Capture the cell that displays the provided text and extract its (X, Y) central coordinate. 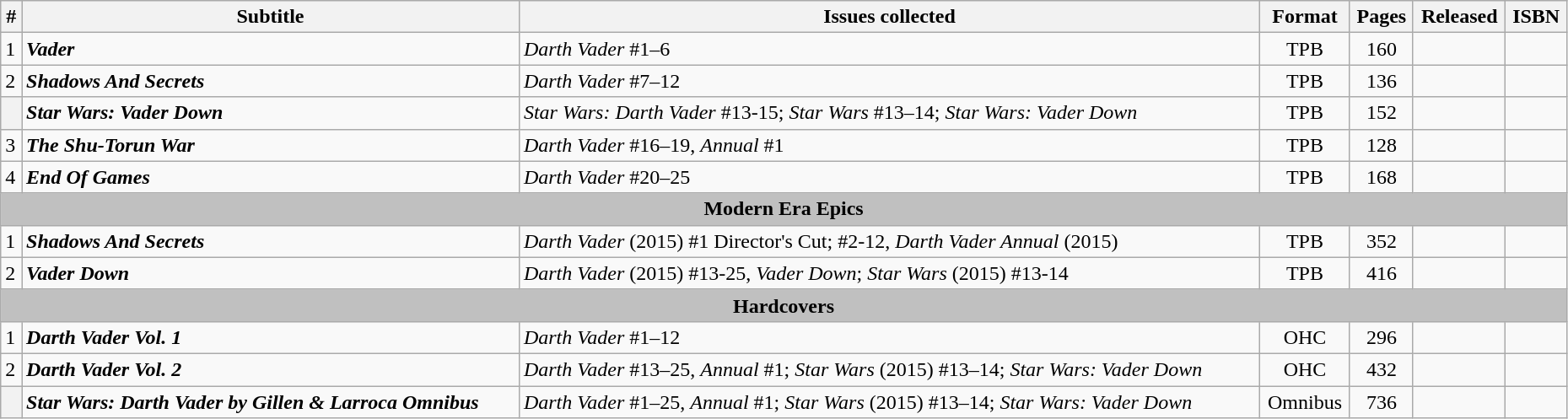
352 (1382, 241)
Format (1306, 17)
Darth Vader (2015) #1 Director's Cut; #2-12, Darth Vader Annual (2015) (889, 241)
End Of Games (271, 177)
3 (12, 145)
736 (1382, 402)
Darth Vader #1–25, Annual #1; Star Wars (2015) #13–14; Star Wars: Vader Down (889, 402)
168 (1382, 177)
Vader Down (271, 273)
Darth Vader Vol. 2 (271, 369)
Darth Vader (2015) #13-25, Vader Down; Star Wars (2015) #13-14 (889, 273)
Darth Vader #1–6 (889, 49)
Hardcovers (784, 305)
160 (1382, 49)
Omnibus (1306, 402)
Star Wars: Darth Vader #13-15; Star Wars #13–14; Star Wars: Vader Down (889, 113)
Vader (271, 49)
ISBN (1536, 17)
Pages (1382, 17)
Darth Vader #13–25, Annual #1; Star Wars (2015) #13–14; Star Wars: Vader Down (889, 369)
136 (1382, 81)
296 (1382, 337)
Star Wars: Darth Vader by Gillen & Larroca Omnibus (271, 402)
128 (1382, 145)
4 (12, 177)
Issues collected (889, 17)
The Shu-Torun War (271, 145)
Darth Vader #20–25 (889, 177)
152 (1382, 113)
Released (1459, 17)
416 (1382, 273)
Darth Vader #16–19, Annual #1 (889, 145)
# (12, 17)
Darth Vader Vol. 1 (271, 337)
432 (1382, 369)
Darth Vader #7–12 (889, 81)
Modern Era Epics (784, 209)
Subtitle (271, 17)
Darth Vader #1–12 (889, 337)
Star Wars: Vader Down (271, 113)
